Capture the cell that displays the provided text and extract its [X, Y] central coordinate. 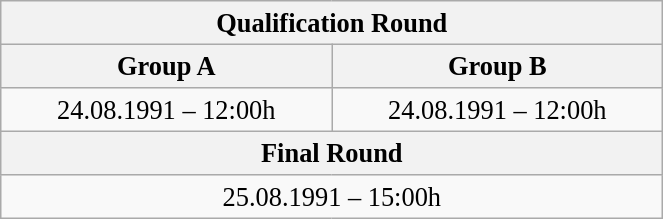
Qualification Round [332, 22]
Final Round [332, 153]
25.08.1991 – 15:00h [332, 197]
Group B [498, 66]
Group A [166, 66]
